Detect which cell encompasses the target text, then output its (x, y) center coordinate. 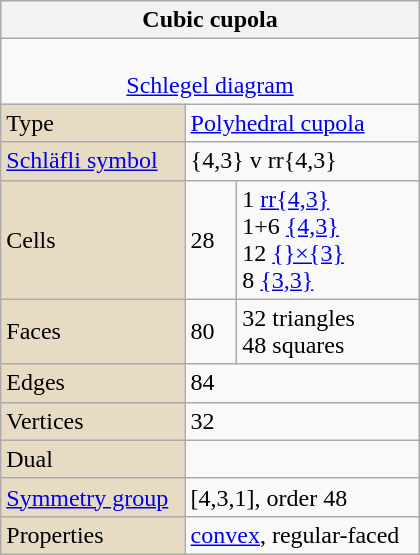
Faces (93, 332)
Vertices (93, 421)
Cubic cupola (210, 20)
80 (211, 332)
32 (302, 421)
Properties (93, 535)
[4,3,1], order 48 (302, 497)
Schläfli symbol (93, 161)
Symmetry group (93, 497)
Edges (93, 383)
{4,3} v rr{4,3} (302, 161)
1 rr{4,3} 1+6 {4,3} 12 {}×{3} 8 {3,3} (328, 240)
Cells (93, 240)
84 (302, 383)
Polyhedral cupola (302, 123)
Schlegel diagram (210, 72)
Dual (93, 459)
28 (211, 240)
Type (93, 123)
convex, regular-faced (302, 535)
32 triangles 48 squares (328, 332)
